From the cell containing the given text, extract its center point as [X, Y] coordinate. 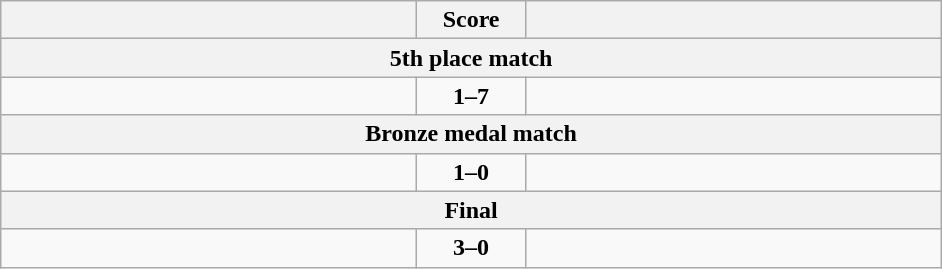
Final [472, 210]
Bronze medal match [472, 134]
5th place match [472, 58]
3–0 [472, 248]
1–0 [472, 172]
1–7 [472, 96]
Score [472, 20]
